Detect which cell encompasses the target text, then output its [x, y] center coordinate. 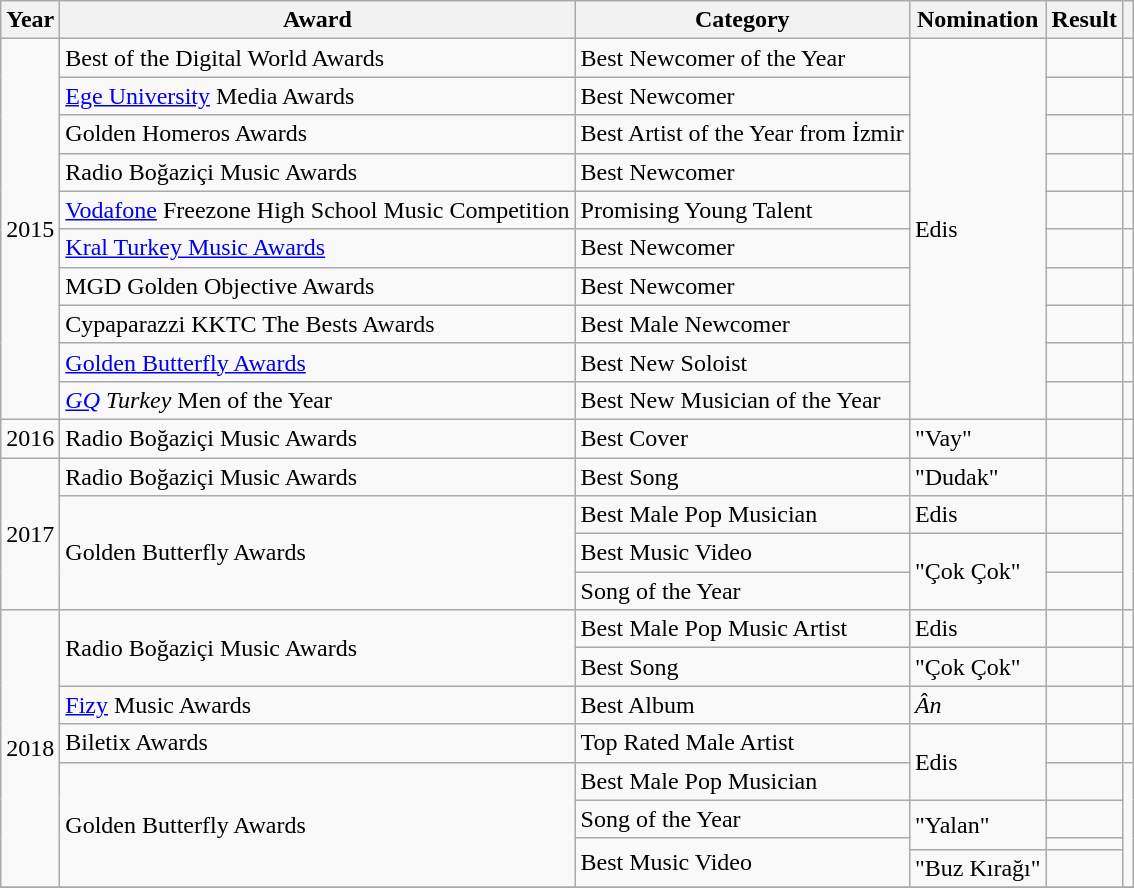
Top Rated Male Artist [742, 743]
Cypaparazzi KKTC The Bests Awards [318, 324]
Best New Soloist [742, 362]
Best Cover [742, 438]
Best Male Newcomer [742, 324]
Year [30, 20]
"Yalan" [978, 824]
"Vay" [978, 438]
"Buz Kırağı" [978, 868]
2018 [30, 749]
2017 [30, 534]
2016 [30, 438]
Ân [978, 705]
Result [1084, 20]
"Dudak" [978, 477]
MGD Golden Objective Awards [318, 286]
Biletix Awards [318, 743]
2015 [30, 230]
Best Album [742, 705]
Best Artist of the Year from İzmir [742, 134]
Nomination [978, 20]
Ege University Media Awards [318, 96]
Vodafone Freezone High School Music Competition [318, 210]
GQ Turkey Men of the Year [318, 400]
Best Male Pop Music Artist [742, 629]
Promising Young Talent [742, 210]
Golden Homeros Awards [318, 134]
Kral Turkey Music Awards [318, 248]
Fizy Music Awards [318, 705]
Category [742, 20]
Best of the Digital World Awards [318, 58]
Best Newcomer of the Year [742, 58]
Best New Musician of the Year [742, 400]
Award [318, 20]
